Identify which cell holds the provided text, then report its [X, Y] central coordinate. 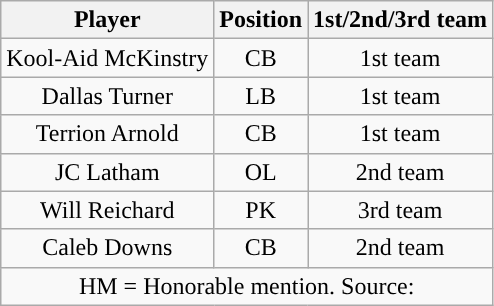
LB [261, 96]
3rd team [400, 210]
1st/2nd/3rd team [400, 20]
PK [261, 210]
Dallas Turner [108, 96]
Caleb Downs [108, 248]
Player [108, 20]
OL [261, 172]
Kool-Aid McKinstry [108, 58]
HM = Honorable mention. Source: [247, 286]
Will Reichard [108, 210]
Position [261, 20]
JC Latham [108, 172]
Terrion Arnold [108, 134]
